Output the [X, Y] coordinate of the center of the cell containing the given text.  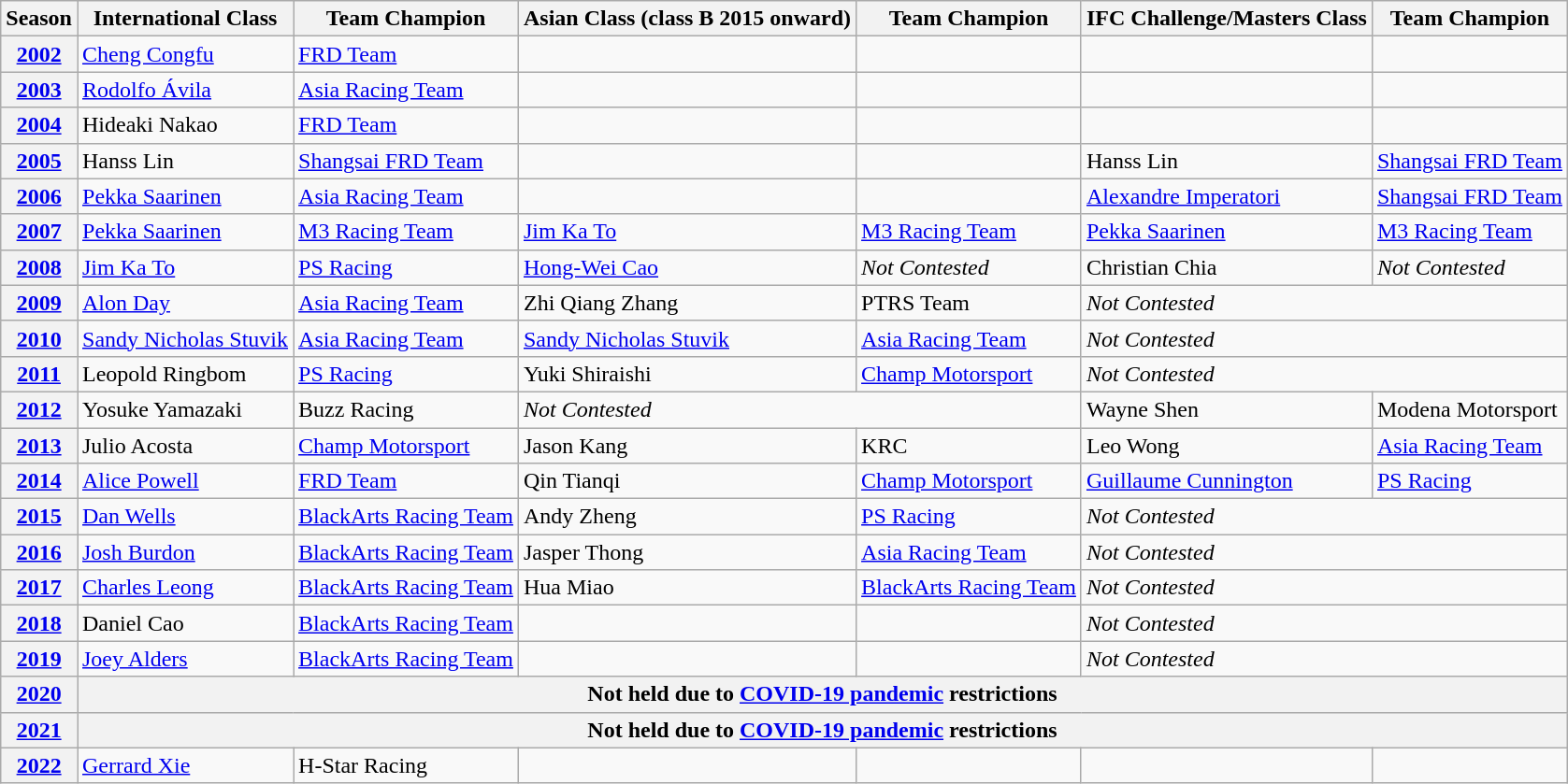
Jason Kang [686, 446]
2006 [39, 196]
Daniel Cao [185, 623]
Hua Miao [686, 588]
Andy Zheng [686, 517]
Julio Acosta [185, 446]
Leo Wong [1227, 446]
H-Star Racing [406, 765]
2003 [39, 90]
Wayne Shen [1227, 409]
2007 [39, 232]
KRC [969, 446]
Leopold Ringbom [185, 374]
2022 [39, 765]
2009 [39, 303]
2017 [39, 588]
Gerrard Xie [185, 765]
Dan Wells [185, 517]
2005 [39, 161]
Rodolfo Ávila [185, 90]
2002 [39, 54]
2020 [39, 694]
Asian Class (class B 2015 onward) [686, 19]
Guillaume Cunnington [1227, 481]
Joey Alders [185, 659]
Zhi Qiang Zhang [686, 303]
2014 [39, 481]
International Class [185, 19]
Alon Day [185, 303]
2010 [39, 338]
Hong-Wei Cao [686, 267]
Alice Powell [185, 481]
2018 [39, 623]
Hideaki Nakao [185, 125]
2021 [39, 730]
2016 [39, 552]
2008 [39, 267]
Yuki Shiraishi [686, 374]
Modena Motorsport [1470, 409]
2004 [39, 125]
2012 [39, 409]
Alexandre Imperatori [1227, 196]
2019 [39, 659]
PTRS Team [969, 303]
2015 [39, 517]
Josh Burdon [185, 552]
Christian Chia [1227, 267]
Buzz Racing [406, 409]
Cheng Congfu [185, 54]
IFC Challenge/Masters Class [1227, 19]
2013 [39, 446]
Jasper Thong [686, 552]
Qin Tianqi [686, 481]
Yosuke Yamazaki [185, 409]
Season [39, 19]
Charles Leong [185, 588]
2011 [39, 374]
